Search for the cell housing the specified text and yield its (x, y) center coordinate. 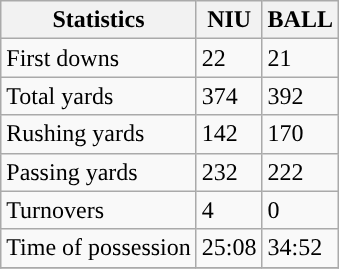
21 (300, 58)
Total yards (99, 96)
232 (229, 172)
0 (300, 210)
Statistics (99, 20)
BALL (300, 20)
22 (229, 58)
Rushing yards (99, 134)
34:52 (300, 248)
222 (300, 172)
NIU (229, 20)
392 (300, 96)
Turnovers (99, 210)
25:08 (229, 248)
Time of possession (99, 248)
170 (300, 134)
142 (229, 134)
374 (229, 96)
Passing yards (99, 172)
4 (229, 210)
First downs (99, 58)
